Locate the cell with the specified text and output its [X, Y] center coordinate. 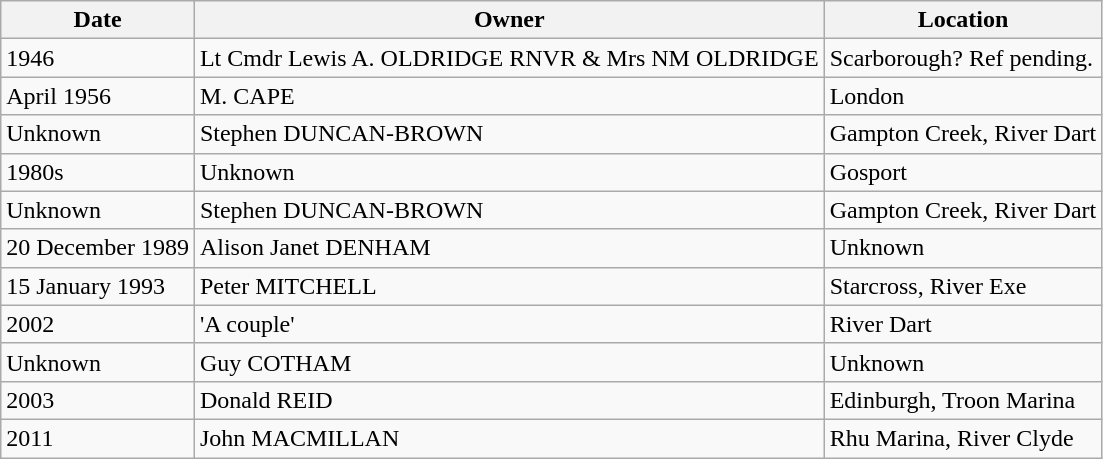
London [963, 96]
M. CAPE [509, 96]
15 January 1993 [98, 286]
Gosport [963, 172]
Owner [509, 20]
Alison Janet DENHAM [509, 248]
Edinburgh, Troon Marina [963, 400]
20 December 1989 [98, 248]
'A couple' [509, 324]
Scarborough? Ref pending. [963, 58]
Date [98, 20]
2002 [98, 324]
April 1956 [98, 96]
1980s [98, 172]
Guy COTHAM [509, 362]
Peter MITCHELL [509, 286]
Location [963, 20]
Lt Cmdr Lewis A. OLDRIDGE RNVR & Mrs NM OLDRIDGE [509, 58]
John MACMILLAN [509, 438]
2011 [98, 438]
Donald REID [509, 400]
Rhu Marina, River Clyde [963, 438]
2003 [98, 400]
River Dart [963, 324]
1946 [98, 58]
Starcross, River Exe [963, 286]
